From the cell containing the given text, extract its center point as (x, y) coordinate. 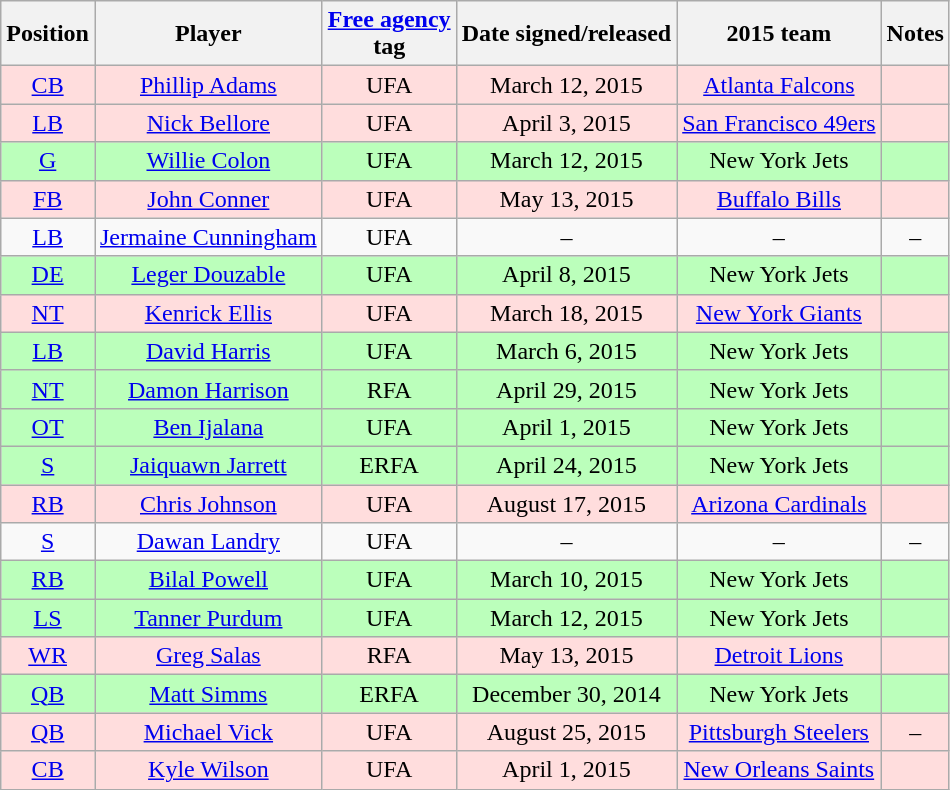
Free agencytag (389, 34)
New Orleans Saints (779, 770)
March 18, 2015 (566, 313)
Kenrick Ellis (208, 313)
DE (48, 275)
WR (48, 656)
Greg Salas (208, 656)
Jaiquawn Jarrett (208, 465)
March 10, 2015 (566, 580)
August 25, 2015 (566, 732)
FB (48, 199)
Leger Douzable (208, 275)
New York Giants (779, 313)
San Francisco 49ers (779, 123)
Matt Simms (208, 694)
Chris Johnson (208, 503)
LS (48, 618)
Bilal Powell (208, 580)
G (48, 161)
OT (48, 427)
Date signed/released (566, 34)
Damon Harrison (208, 389)
March 6, 2015 (566, 351)
August 17, 2015 (566, 503)
April 3, 2015 (566, 123)
2015 team (779, 34)
Atlanta Falcons (779, 85)
Buffalo Bills (779, 199)
December 30, 2014 (566, 694)
April 29, 2015 (566, 389)
David Harris (208, 351)
Michael Vick (208, 732)
Tanner Purdum (208, 618)
Arizona Cardinals (779, 503)
John Conner (208, 199)
Nick Bellore (208, 123)
April 24, 2015 (566, 465)
Notes (915, 34)
Phillip Adams (208, 85)
Jermaine Cunningham (208, 237)
Dawan Landry (208, 542)
April 8, 2015 (566, 275)
Detroit Lions (779, 656)
Player (208, 34)
Willie Colon (208, 161)
Kyle Wilson (208, 770)
Pittsburgh Steelers (779, 732)
Position (48, 34)
Ben Ijalana (208, 427)
